Scan for the cell matching the given text and deliver its [X, Y] coordinate at center. 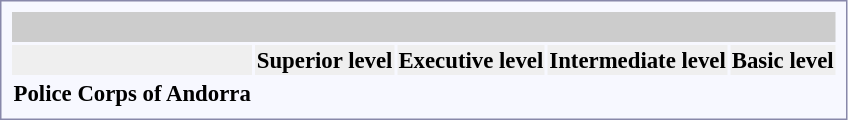
Superior level [324, 60]
Intermediate level [638, 60]
Basic level [782, 60]
Executive level [471, 60]
Police Corps of Andorra [132, 93]
